Locate the cell with the specified text and output its (x, y) center coordinate. 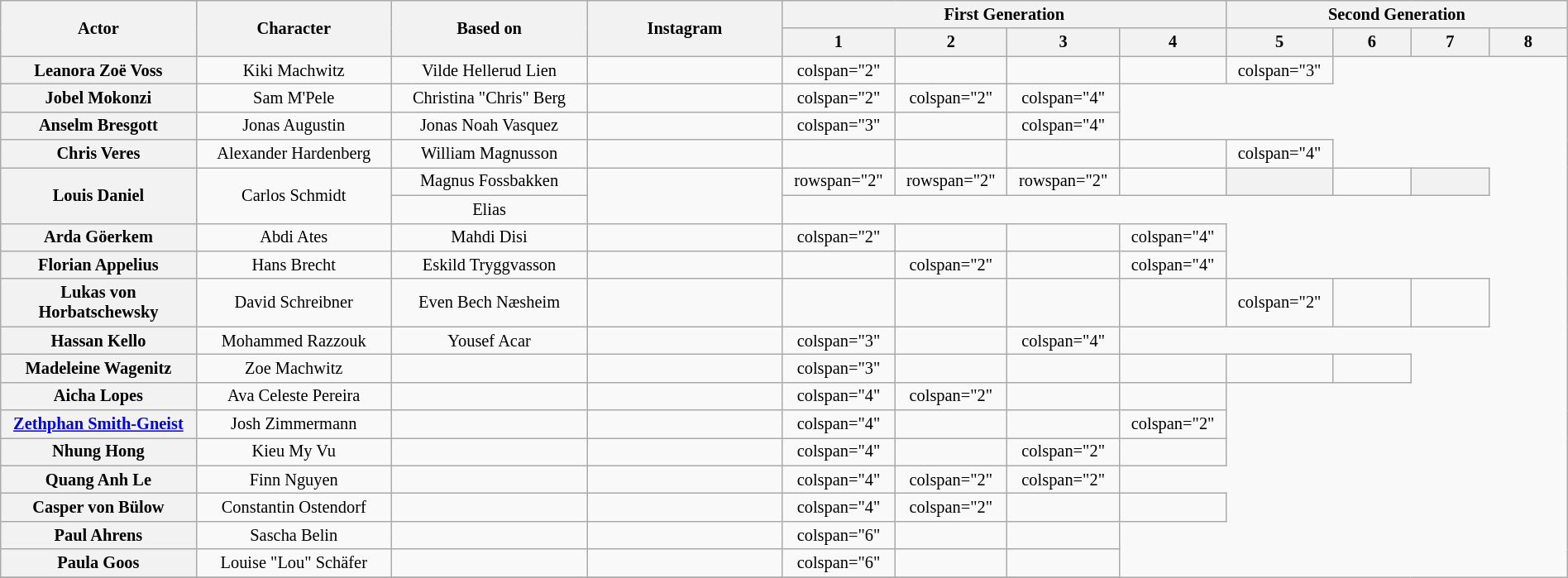
Josh Zimmermann (294, 424)
Christina "Chris" Berg (489, 98)
Kiki Machwitz (294, 70)
2 (951, 42)
Zethphan Smith-Gneist (98, 424)
Leanora Zoë Voss (98, 70)
Sascha Belin (294, 535)
Chris Veres (98, 154)
Lukas von Horbatschewsky (98, 303)
Arda Göerkem (98, 237)
Second Generation (1398, 14)
Ava Celeste Pereira (294, 396)
Elias (489, 209)
Jobel Mokonzi (98, 98)
Even Bech Næsheim (489, 303)
1 (839, 42)
Louise "Lou" Schäfer (294, 563)
Nhung Hong (98, 451)
8 (1528, 42)
Actor (98, 28)
David Schreibner (294, 303)
Carlos Schmidt (294, 195)
Instagram (685, 28)
Florian Appelius (98, 265)
Kieu My Vu (294, 451)
Zoe Machwitz (294, 368)
Sam M'Pele (294, 98)
7 (1451, 42)
Abdi Ates (294, 237)
6 (1373, 42)
Finn Nguyen (294, 480)
First Generation (1004, 14)
Anselm Bresgott (98, 126)
Eskild Tryggvasson (489, 265)
Vilde Hellerud Lien (489, 70)
3 (1064, 42)
5 (1280, 42)
Mohammed Razzouk (294, 341)
Mahdi Disi (489, 237)
Paul Ahrens (98, 535)
Jonas Augustin (294, 126)
William Magnusson (489, 154)
Character (294, 28)
4 (1173, 42)
Alexander Hardenberg (294, 154)
Louis Daniel (98, 195)
Aicha Lopes (98, 396)
Paula Goos (98, 563)
Hassan Kello (98, 341)
Madeleine Wagenitz (98, 368)
Hans Brecht (294, 265)
Based on (489, 28)
Casper von Bülow (98, 507)
Jonas Noah Vasquez (489, 126)
Magnus Fossbakken (489, 181)
Constantin Ostendorf (294, 507)
Quang Anh Le (98, 480)
Yousef Acar (489, 341)
